Find where the given text appears and provide that cell's center as (X, Y) coordinate. 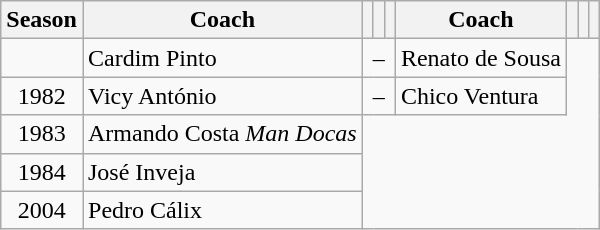
2004 (42, 210)
Chico Ventura (480, 96)
Season (42, 20)
Renato de Sousa (480, 58)
Cardim Pinto (222, 58)
Vicy António (222, 96)
Pedro Cálix (222, 210)
1983 (42, 134)
1984 (42, 172)
José Inveja (222, 172)
Armando Costa Man Docas (222, 134)
1982 (42, 96)
